Locate the cell with the specified text and output its [x, y] center coordinate. 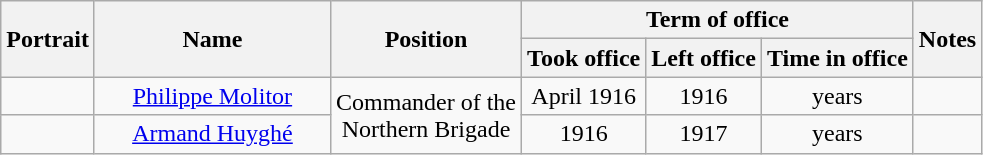
Position [426, 39]
Philippe Molitor [212, 96]
Time in office [837, 58]
Portrait [48, 39]
Took office [584, 58]
April 1916 [584, 96]
Left office [704, 58]
Term of office [718, 20]
1917 [704, 134]
Commander of the Northern Brigade [426, 115]
Name [212, 39]
Armand Huyghé [212, 134]
Notes [947, 39]
